From the cell containing the given text, extract its center point as [x, y] coordinate. 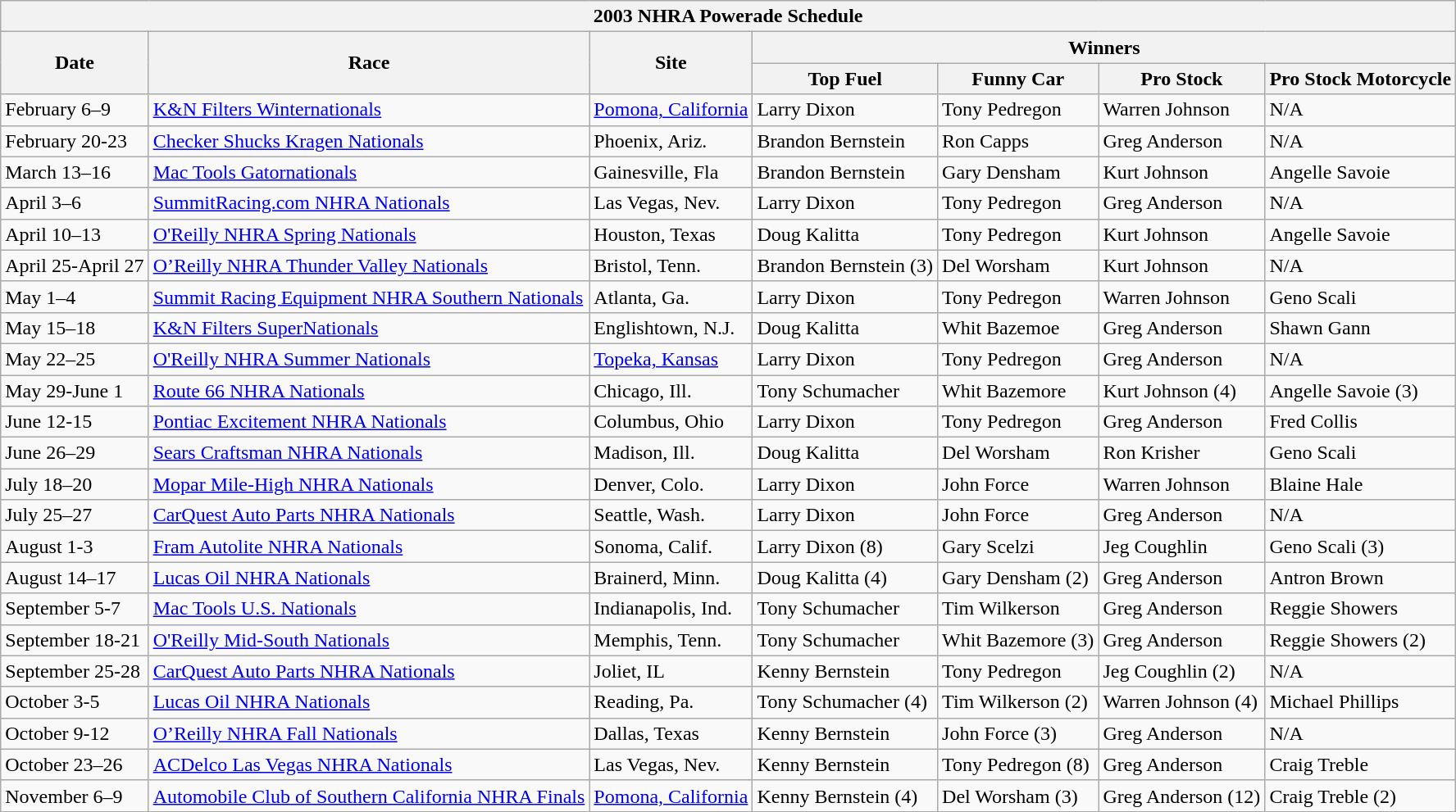
June 12-15 [75, 422]
O'Reilly NHRA Summer Nationals [369, 359]
Checker Shucks Kragen Nationals [369, 141]
Reggie Showers [1361, 609]
September 25-28 [75, 671]
K&N Filters SuperNationals [369, 328]
Madison, Ill. [671, 453]
Craig Treble [1361, 764]
Seattle, Wash. [671, 515]
Whit Bazemoe [1018, 328]
O’Reilly NHRA Thunder Valley Nationals [369, 265]
Summit Racing Equipment NHRA Southern Nationals [369, 297]
July 25–27 [75, 515]
2003 NHRA Powerade Schedule [728, 16]
October 23–26 [75, 764]
July 18–20 [75, 484]
Greg Anderson (12) [1182, 796]
Dallas, Texas [671, 733]
May 22–25 [75, 359]
Brandon Bernstein (3) [845, 265]
Shawn Gann [1361, 328]
Gainesville, Fla [671, 172]
Jeg Coughlin (2) [1182, 671]
September 5-7 [75, 609]
Fram Autolite NHRA Nationals [369, 547]
September 18-21 [75, 640]
Larry Dixon (8) [845, 547]
SummitRacing.com NHRA Nationals [369, 203]
Jeg Coughlin [1182, 547]
Memphis, Tenn. [671, 640]
August 14–17 [75, 578]
February 20-23 [75, 141]
Reading, Pa. [671, 702]
Kenny Bernstein (4) [845, 796]
Del Worsham (3) [1018, 796]
Brainerd, Minn. [671, 578]
O'Reilly Mid-South Nationals [369, 640]
Winners [1104, 48]
Michael Phillips [1361, 702]
ACDelco Las Vegas NHRA Nationals [369, 764]
Gary Densham (2) [1018, 578]
October 3-5 [75, 702]
Angelle Savoie (3) [1361, 391]
Columbus, Ohio [671, 422]
Joliet, IL [671, 671]
John Force (3) [1018, 733]
Pro Stock Motorcycle [1361, 79]
Geno Scali (3) [1361, 547]
Tony Schumacher (4) [845, 702]
Englishtown, N.J. [671, 328]
February 6–9 [75, 110]
May 1–4 [75, 297]
Bristol, Tenn. [671, 265]
November 6–9 [75, 796]
Blaine Hale [1361, 484]
O’Reilly NHRA Fall Nationals [369, 733]
Gary Scelzi [1018, 547]
Craig Treble (2) [1361, 796]
Automobile Club of Southern California NHRA Finals [369, 796]
Doug Kalitta (4) [845, 578]
Denver, Colo. [671, 484]
Ron Krisher [1182, 453]
April 10–13 [75, 234]
Tony Pedregon (8) [1018, 764]
Kurt Johnson (4) [1182, 391]
October 9-12 [75, 733]
Phoenix, Ariz. [671, 141]
Tim Wilkerson [1018, 609]
Site [671, 63]
Mac Tools U.S. Nationals [369, 609]
Mopar Mile-High NHRA Nationals [369, 484]
April 3–6 [75, 203]
Houston, Texas [671, 234]
Fred Collis [1361, 422]
March 13–16 [75, 172]
June 26–29 [75, 453]
May 29-June 1 [75, 391]
Antron Brown [1361, 578]
Mac Tools Gatornationals [369, 172]
Pontiac Excitement NHRA Nationals [369, 422]
Reggie Showers (2) [1361, 640]
Pro Stock [1182, 79]
Sears Craftsman NHRA Nationals [369, 453]
Whit Bazemore [1018, 391]
Whit Bazemore (3) [1018, 640]
Top Fuel [845, 79]
Race [369, 63]
Gary Densham [1018, 172]
Sonoma, Calif. [671, 547]
Funny Car [1018, 79]
Ron Capps [1018, 141]
Topeka, Kansas [671, 359]
Route 66 NHRA Nationals [369, 391]
August 1-3 [75, 547]
Tim Wilkerson (2) [1018, 702]
K&N Filters Winternationals [369, 110]
O'Reilly NHRA Spring Nationals [369, 234]
Date [75, 63]
May 15–18 [75, 328]
Warren Johnson (4) [1182, 702]
Indianapolis, Ind. [671, 609]
Chicago, Ill. [671, 391]
Atlanta, Ga. [671, 297]
April 25-April 27 [75, 265]
